Extract the (x, y) coordinate from the center of the cell holding the provided text.  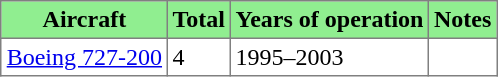
4 (198, 57)
Boeing 727-200 (84, 57)
1995–2003 (329, 57)
Aircraft (84, 20)
Years of operation (329, 20)
Total (198, 20)
Notes (463, 20)
